Provide the (X, Y) coordinate of the cell's center where the given text is located.  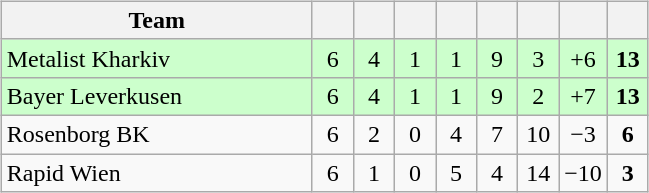
5 (456, 173)
10 (538, 134)
−3 (584, 134)
Team (156, 20)
Metalist Kharkiv (156, 58)
−10 (584, 173)
+7 (584, 96)
7 (498, 134)
Bayer Leverkusen (156, 96)
Rosenborg BK (156, 134)
+6 (584, 58)
14 (538, 173)
Rapid Wien (156, 173)
